Scan for the cell matching the given text and deliver its (X, Y) coordinate at center. 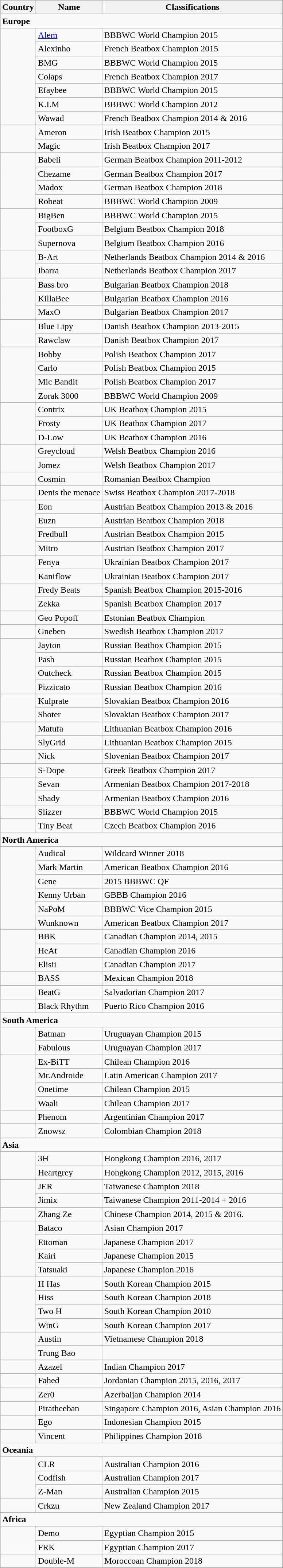
Mexican Champion 2018 (193, 978)
Chilean Champion 2016 (193, 1062)
Spanish Beatbox Champion 2015-2016 (193, 590)
South Korean Champion 2017 (193, 1325)
Chilean Champion 2015 (193, 1089)
Asian Champion 2017 (193, 1228)
Colaps (69, 77)
Japanese Champion 2015 (193, 1256)
Audical (69, 854)
Egyptian Champion 2015 (193, 1533)
Kulprate (69, 701)
Wunknown (69, 923)
Hongkong Champion 2016, 2017 (193, 1159)
Bulgarian Beatbox Champion 2018 (193, 285)
Wawad (69, 118)
Outcheck (69, 673)
Robeat (69, 202)
Oceania (141, 1450)
Asia (141, 1145)
3H (69, 1159)
Swedish Beatbox Champion 2017 (193, 632)
Latin American Champion 2017 (193, 1076)
Salvadorian Champion 2017 (193, 992)
Europe (141, 21)
South Korean Champion 2018 (193, 1298)
Netherlands Beatbox Champion 2014 & 2016 (193, 257)
German Beatbox Champion 2018 (193, 188)
UK Beatbox Champion 2015 (193, 410)
Madox (69, 188)
Denis the menace (69, 493)
Chinese Champion 2014, 2015 & 2016. (193, 1214)
Argentinian Champion 2017 (193, 1117)
Supernova (69, 243)
UK Beatbox Champion 2016 (193, 437)
Austrian Beatbox Champion 2018 (193, 520)
Bataco (69, 1228)
Irish Beatbox Champion 2017 (193, 146)
Name (69, 7)
Belgium Beatbox Champion 2016 (193, 243)
Eon (69, 507)
Tatsuaki (69, 1269)
Classifications (193, 7)
German Beatbox Champion 2017 (193, 174)
Fabulous (69, 1048)
FRK (69, 1547)
Philippines Champion 2018 (193, 1436)
Danish Beatbox Champion 2013-2015 (193, 326)
Japanese Champion 2017 (193, 1242)
Slizzer (69, 812)
Moroccoan Champion 2018 (193, 1561)
Gneben (69, 632)
Ameron (69, 132)
Austrian Beatbox Champion 2013 & 2016 (193, 507)
Japanese Champion 2016 (193, 1269)
Irish Beatbox Champion 2015 (193, 132)
Gene (69, 881)
Zorak 3000 (69, 395)
Ettoman (69, 1242)
Austrian Beatbox Champion 2017 (193, 548)
Alexinho (69, 49)
Mic Bandit (69, 382)
Canadian Champion 2016 (193, 951)
Piratheeban (69, 1408)
French Beatbox Champion 2017 (193, 77)
Egyptian Champion 2017 (193, 1547)
Indian Champion 2017 (193, 1367)
Swiss Beatbox Champion 2017-2018 (193, 493)
Australian Champion 2017 (193, 1478)
Codfish (69, 1478)
Demo (69, 1533)
Lithuanian Beatbox Champion 2016 (193, 729)
WinG (69, 1325)
Estonian Beatbox Champion (193, 618)
HeAt (69, 951)
Zekka (69, 604)
Pash (69, 659)
Kairi (69, 1256)
Waali (69, 1103)
Austrian Beatbox Champion 2015 (193, 534)
American Beatbox Champion 2016 (193, 867)
Kaniflow (69, 576)
KillaBee (69, 299)
Matufa (69, 729)
South America (141, 1020)
Czech Beatbox Champion 2016 (193, 826)
Zer0 (69, 1395)
Z-Man (69, 1491)
UK Beatbox Champion 2017 (193, 424)
German Beatbox Champion 2011-2012 (193, 160)
Ex-BiTT (69, 1062)
Slovenian Beatbox Champion 2017 (193, 756)
Chilean Champion 2017 (193, 1103)
Jomez (69, 465)
Mr.Androide (69, 1076)
Double-M (69, 1561)
Polish Beatbox Champion 2015 (193, 368)
Two H (69, 1311)
Taiwanese Champion 2018 (193, 1186)
Indonesian Champion 2015 (193, 1422)
Contrix (69, 410)
Magic (69, 146)
Alem (69, 35)
Shoter (69, 715)
BBK (69, 937)
Australian Champion 2015 (193, 1491)
Efaybee (69, 90)
Znowsz (69, 1131)
North America (141, 839)
Jayton (69, 645)
Fredbull (69, 534)
Kenny Urban (69, 895)
Austin (69, 1339)
Babeli (69, 160)
Country (18, 7)
Azerbaijan Champion 2014 (193, 1395)
GBBB Champion 2016 (193, 895)
Heartgrey (69, 1173)
Lithuanian Beatbox Champion 2015 (193, 742)
D-Low (69, 437)
Canadian Champion 2017 (193, 964)
Bulgarian Beatbox Champion 2016 (193, 299)
Hiss (69, 1298)
BASS (69, 978)
Wildcard Winner 2018 (193, 854)
Vincent (69, 1436)
South Korean Champion 2010 (193, 1311)
Nick (69, 756)
Greek Beatbox Champion 2017 (193, 770)
Welsh Beatbox Champion 2016 (193, 451)
BBBWC Vice Champion 2015 (193, 909)
Shady (69, 798)
Slovakian Beatbox Champion 2016 (193, 701)
Australian Champion 2016 (193, 1464)
Vietnamese Champion 2018 (193, 1339)
Fredy Beats (69, 590)
Armenian Beatbox Champion 2016 (193, 798)
Bobby (69, 354)
MaxO (69, 312)
Phenom (69, 1117)
Africa (141, 1520)
Ego (69, 1422)
Belgium Beatbox Champion 2018 (193, 229)
Jimix (69, 1200)
Uruguayan Champion 2017 (193, 1048)
K.I.M (69, 104)
Carlo (69, 368)
Batman (69, 1034)
Armenian Beatbox Champion 2017-2018 (193, 784)
Taiwanese Champion 2011-2014 + 2016 (193, 1200)
Slovakian Beatbox Champion 2017 (193, 715)
Romanian Beatbox Champion (193, 479)
French Beatbox Champion 2014 & 2016 (193, 118)
Pizzicato (69, 687)
BeatG (69, 992)
South Korean Champion 2015 (193, 1283)
Ibarra (69, 271)
Azazel (69, 1367)
Geo Popoff (69, 618)
BigBen (69, 215)
Mark Martin (69, 867)
Mitro (69, 548)
Fenya (69, 562)
Crkzu (69, 1506)
Rawclaw (69, 340)
Bass bro (69, 285)
Sevan (69, 784)
American Beatbox Champion 2017 (193, 923)
JER (69, 1186)
Bulgarian Beatbox Champion 2017 (193, 312)
Netherlands Beatbox Champion 2017 (193, 271)
FootboxG (69, 229)
BMG (69, 63)
New Zealand Champion 2017 (193, 1506)
Elisii (69, 964)
French Beatbox Champion 2015 (193, 49)
Danish Beatbox Champion 2017 (193, 340)
Singapore Champion 2016, Asian Champion 2016 (193, 1408)
Chezame (69, 174)
BBBWC World Champion 2012 (193, 104)
Colombian Champion 2018 (193, 1131)
Uruguayan Champion 2015 (193, 1034)
B-Art (69, 257)
Hongkong Champion 2012, 2015, 2016 (193, 1173)
Zhang Ze (69, 1214)
Frosty (69, 424)
Spanish Beatbox Champion 2017 (193, 604)
Blue Lipy (69, 326)
Puerto Rico Champion 2016 (193, 1006)
SlyGrid (69, 742)
H Has (69, 1283)
Jordanian Champion 2015, 2016, 2017 (193, 1381)
Cosmin (69, 479)
Welsh Beatbox Champion 2017 (193, 465)
Trung Bao (69, 1353)
S-Dope (69, 770)
Euzn (69, 520)
Black Rhythm (69, 1006)
CLR (69, 1464)
Greycloud (69, 451)
Fahed (69, 1381)
Russian Beatbox Champion 2016 (193, 687)
Tiny Beat (69, 826)
Onetime (69, 1089)
2015 BBBWC QF (193, 881)
NaPoM (69, 909)
Canadian Champion 2014, 2015 (193, 937)
